Provide the (x, y) coordinate of the cell's center where the given text is located.  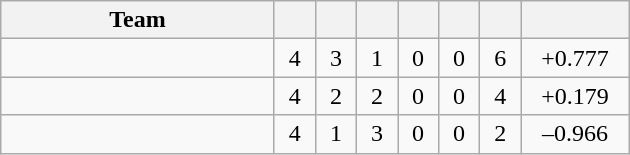
+0.179 (576, 96)
Team (138, 20)
–0.966 (576, 134)
6 (500, 58)
+0.777 (576, 58)
